Determine the (X, Y) coordinate at the center of the cell enclosing the given text.  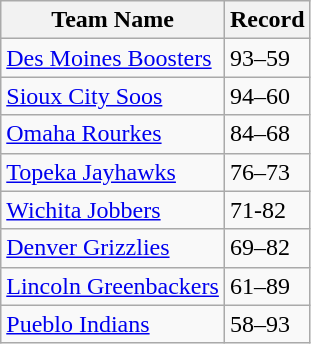
Denver Grizzlies (113, 248)
71-82 (267, 210)
Sioux City Soos (113, 96)
Lincoln Greenbackers (113, 286)
69–82 (267, 248)
Topeka Jayhawks (113, 172)
94–60 (267, 96)
Pueblo Indians (113, 324)
84–68 (267, 134)
93–59 (267, 58)
Team Name (113, 20)
Omaha Rourkes (113, 134)
61–89 (267, 286)
Wichita Jobbers (113, 210)
Record (267, 20)
Des Moines Boosters (113, 58)
76–73 (267, 172)
58–93 (267, 324)
